Extract the (X, Y) coordinate from the center of the cell holding the provided text.  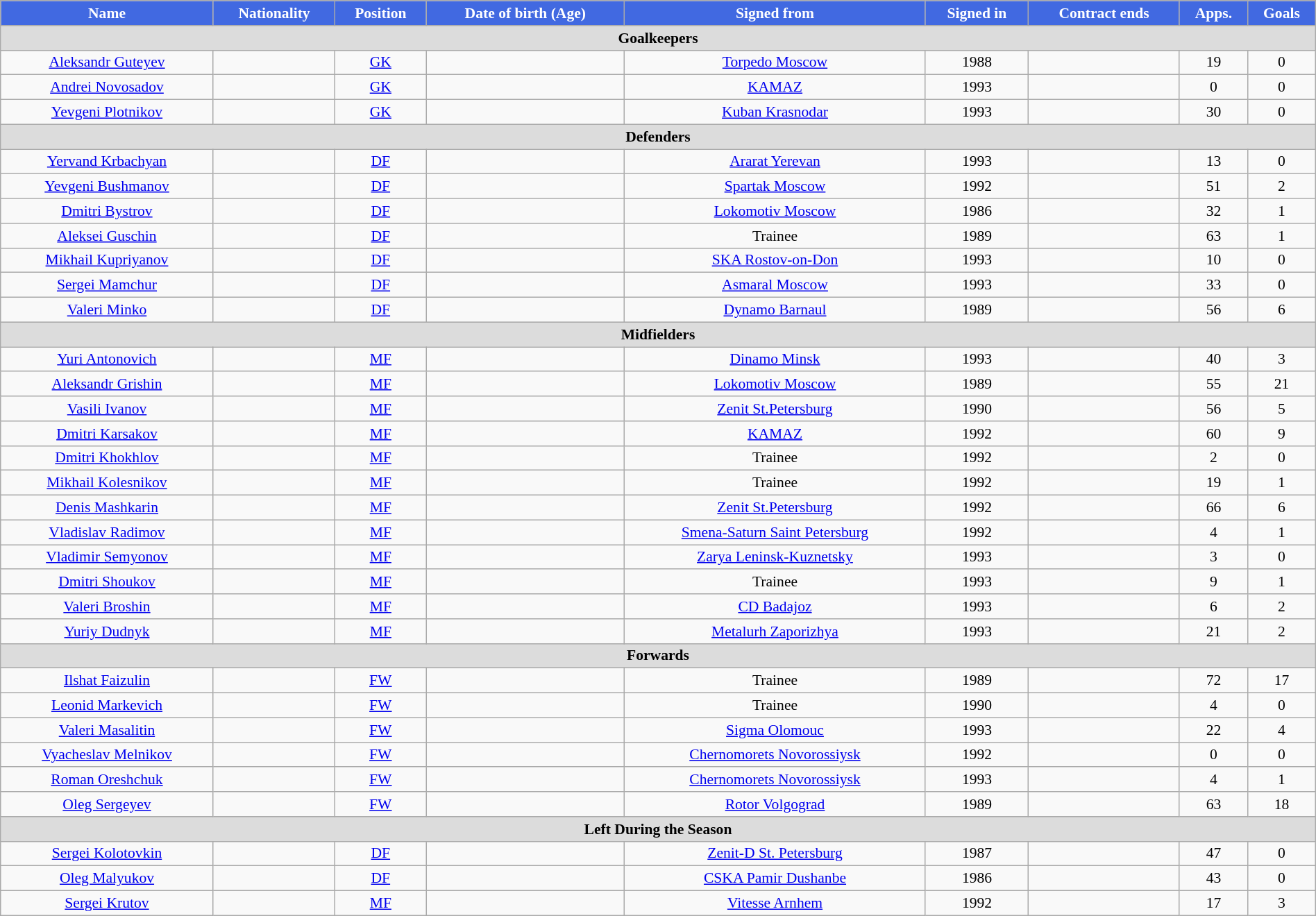
47 (1213, 854)
Aleksei Guschin (107, 236)
13 (1213, 162)
55 (1213, 384)
Rotor Volgograd (775, 804)
40 (1213, 359)
Torpedo Moscow (775, 62)
Andrei Novosadov (107, 87)
51 (1213, 187)
Yuri Antonovich (107, 359)
Valeri Masalitin (107, 730)
10 (1213, 260)
Denis Mashkarin (107, 508)
Sigma Olomouc (775, 730)
60 (1213, 434)
Nationality (274, 13)
Yevgeni Bushmanov (107, 187)
72 (1213, 681)
Goals (1282, 13)
Spartak Moscow (775, 187)
Contract ends (1104, 13)
18 (1282, 804)
33 (1213, 285)
Apps. (1213, 13)
43 (1213, 879)
5 (1282, 409)
Forwards (658, 656)
Vladislav Radimov (107, 532)
SKA Rostov-on-Don (775, 260)
Defenders (658, 137)
Vladimir Semyonov (107, 557)
Sergei Kolotovkin (107, 854)
Goalkeepers (658, 38)
30 (1213, 112)
Dmitri Shoukov (107, 582)
Asmaral Moscow (775, 285)
22 (1213, 730)
Mikhail Kolesnikov (107, 483)
Oleg Malyukov (107, 879)
Left During the Season (658, 829)
1987 (977, 854)
Dinamo Minsk (775, 359)
Vitesse Arnhem (775, 904)
CD Badajoz (775, 607)
Kuban Krasnodar (775, 112)
Aleksandr Grishin (107, 384)
Position (380, 13)
Yervand Krbachyan (107, 162)
Vasili Ivanov (107, 409)
Sergei Mamchur (107, 285)
Oleg Sergeyev (107, 804)
Midfielders (658, 334)
1988 (977, 62)
Ararat Yerevan (775, 162)
Signed in (977, 13)
Mikhail Kupriyanov (107, 260)
Ilshat Faizulin (107, 681)
Valeri Broshin (107, 607)
Date of birth (Age) (525, 13)
Dynamo Barnaul (775, 310)
Signed from (775, 13)
Vyacheslav Melnikov (107, 755)
Yevgeni Plotnikov (107, 112)
Aleksandr Guteyev (107, 62)
66 (1213, 508)
Dmitri Bystrov (107, 211)
Zarya Leninsk-Kuznetsky (775, 557)
32 (1213, 211)
Dmitri Karsakov (107, 434)
Valeri Minko (107, 310)
Metalurh Zaporizhya (775, 631)
Sergei Krutov (107, 904)
Dmitri Khokhlov (107, 458)
Roman Oreshchuk (107, 780)
Leonid Markevich (107, 706)
CSKA Pamir Dushanbe (775, 879)
Name (107, 13)
Zenit-D St. Petersburg (775, 854)
Yuriy Dudnyk (107, 631)
Smena-Saturn Saint Petersburg (775, 532)
